Provide the (x, y) coordinate of the cell's center where the given text is located.  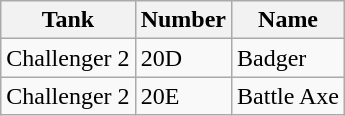
Badger (288, 58)
20E (183, 96)
Battle Axe (288, 96)
Number (183, 20)
20D (183, 58)
Tank (68, 20)
Name (288, 20)
